From the cell containing the given text, extract its center point as (x, y) coordinate. 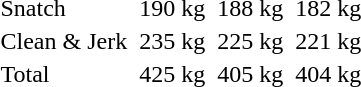
235 kg (172, 41)
225 kg (250, 41)
